Detect which cell encompasses the target text, then output its (x, y) center coordinate. 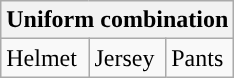
Pants (200, 58)
Jersey (128, 58)
Uniform combination (118, 20)
Helmet (45, 58)
